Search for the cell housing the specified text and yield its [x, y] center coordinate. 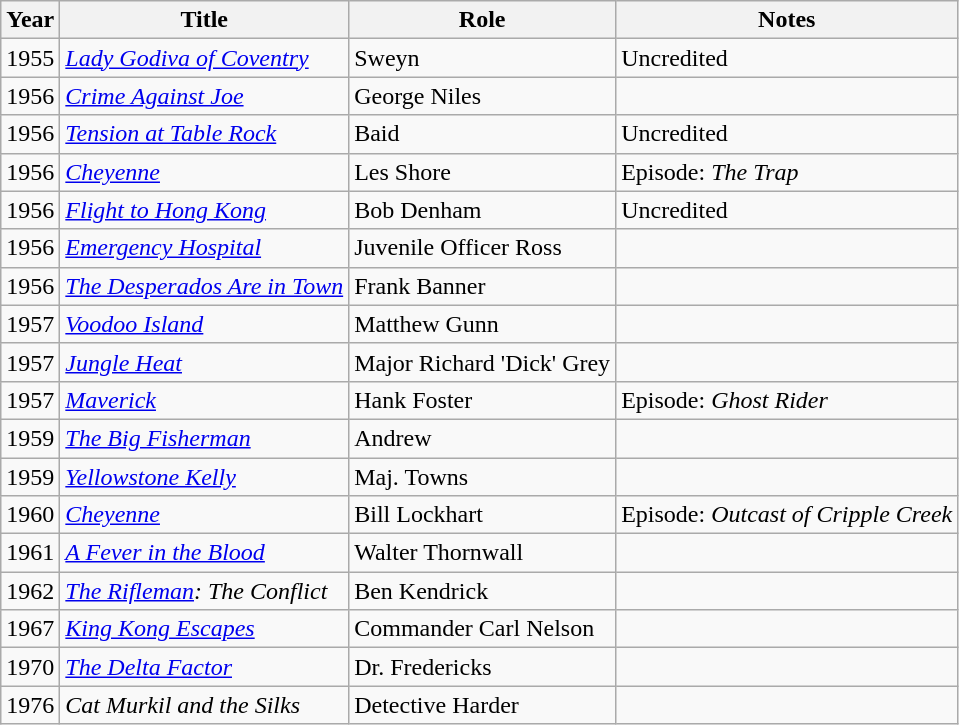
1955 [30, 58]
Hank Foster [482, 400]
Tension at Table Rock [204, 134]
A Fever in the Blood [204, 553]
Baid [482, 134]
1962 [30, 591]
Cat Murkil and the Silks [204, 705]
Bob Denham [482, 210]
Emergency Hospital [204, 248]
Year [30, 20]
Detective Harder [482, 705]
George Niles [482, 96]
Yellowstone Kelly [204, 477]
Andrew [482, 438]
Lady Godiva of Coventry [204, 58]
Notes [787, 20]
Episode: Ghost Rider [787, 400]
1960 [30, 515]
The Desperados Are in Town [204, 286]
Commander Carl Nelson [482, 629]
1967 [30, 629]
1961 [30, 553]
Dr. Fredericks [482, 667]
Episode: The Trap [787, 172]
Juvenile Officer Ross [482, 248]
Maverick [204, 400]
Flight to Hong Kong [204, 210]
The Rifleman: The Conflict [204, 591]
Title [204, 20]
King Kong Escapes [204, 629]
Les Shore [482, 172]
Voodoo Island [204, 324]
The Delta Factor [204, 667]
Ben Kendrick [482, 591]
The Big Fisherman [204, 438]
Maj. Towns [482, 477]
1970 [30, 667]
Walter Thornwall [482, 553]
Major Richard 'Dick' Grey [482, 362]
Jungle Heat [204, 362]
Role [482, 20]
Matthew Gunn [482, 324]
Crime Against Joe [204, 96]
Episode: Outcast of Cripple Creek [787, 515]
Frank Banner [482, 286]
1976 [30, 705]
Bill Lockhart [482, 515]
Sweyn [482, 58]
